Extract the (x, y) coordinate from the center of the cell holding the provided text.  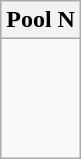
Pool N (41, 20)
